For the text-containing cell, return its midpoint in (x, y) coordinate format. 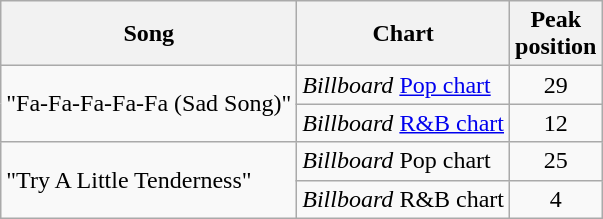
Chart (404, 34)
"Try A Little Tenderness" (149, 180)
Peak position (556, 34)
29 (556, 85)
12 (556, 123)
4 (556, 199)
Song (149, 34)
25 (556, 161)
"Fa-Fa-Fa-Fa-Fa (Sad Song)" (149, 104)
